Identify which cell holds the provided text, then report its [X, Y] central coordinate. 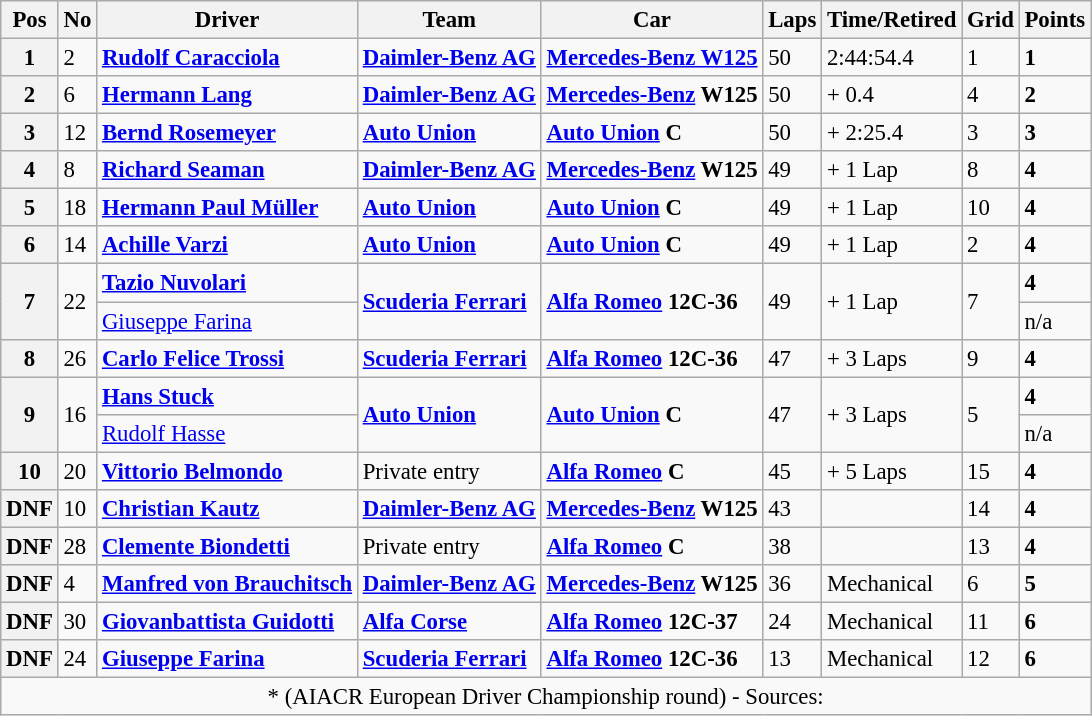
18 [77, 208]
45 [792, 471]
Points [1054, 20]
Laps [792, 20]
36 [792, 584]
Richard Seaman [228, 170]
30 [77, 621]
16 [77, 414]
28 [77, 546]
Hermann Paul Müller [228, 208]
+ 2:25.4 [892, 133]
Time/Retired [892, 20]
11 [990, 621]
Pos [30, 20]
Carlo Felice Trossi [228, 358]
Achille Varzi [228, 245]
+ 0.4 [892, 95]
+ 5 Laps [892, 471]
Alfa Romeo 12C-37 [652, 621]
* (AIACR European Driver Championship round) - Sources: [546, 697]
Grid [990, 20]
38 [792, 546]
Tazio Nuvolari [228, 283]
Manfred von Brauchitsch [228, 584]
Hans Stuck [228, 396]
26 [77, 358]
Car [652, 20]
Christian Kautz [228, 509]
Giovanbattista Guidotti [228, 621]
Bernd Rosemeyer [228, 133]
43 [792, 509]
Driver [228, 20]
Rudolf Caracciola [228, 58]
Team [449, 20]
Hermann Lang [228, 95]
Alfa Corse [449, 621]
15 [990, 471]
Vittorio Belmondo [228, 471]
20 [77, 471]
2:44:54.4 [892, 58]
22 [77, 302]
Clemente Biondetti [228, 546]
No [77, 20]
Rudolf Hasse [228, 433]
